Extract the [X, Y] coordinate from the center of the cell holding the provided text.  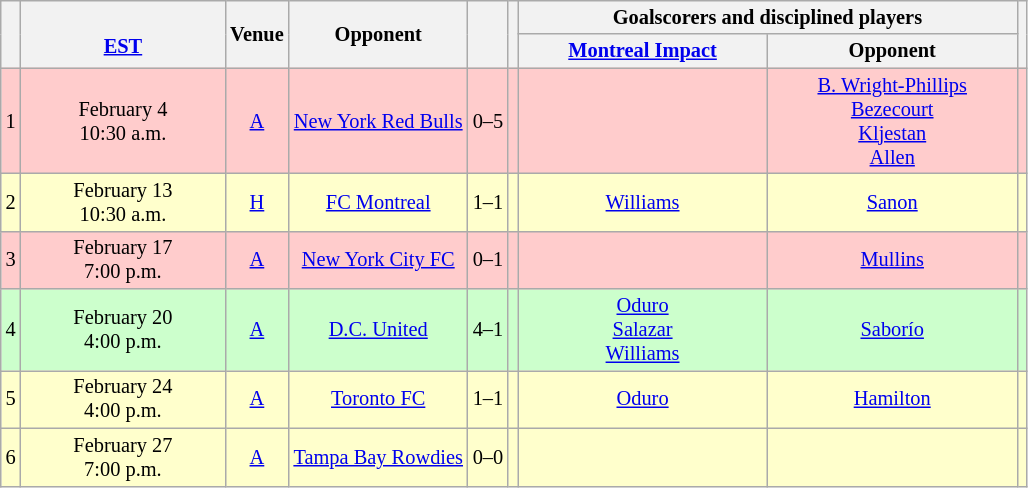
Oduro Salazar Williams [643, 330]
February 1310:30 a.m. [124, 202]
0–1 [488, 260]
February 244:00 p.m. [124, 399]
February 410:30 a.m. [124, 121]
Toronto FC [378, 399]
Oduro [643, 399]
D.C. United [378, 330]
February 177:00 p.m. [124, 260]
0–5 [488, 121]
Mullins [892, 260]
Saborío [892, 330]
Goalscorers and disciplined players [768, 17]
Williams [643, 202]
New York City FC [378, 260]
2 [11, 202]
Venue [256, 34]
FC Montreal [378, 202]
New York Red Bulls [378, 121]
February 277:00 p.m. [124, 457]
0–0 [488, 457]
EST [124, 34]
4 [11, 330]
6 [11, 457]
Hamilton [892, 399]
3 [11, 260]
Sanon [892, 202]
5 [11, 399]
4–1 [488, 330]
B. Wright-Phillips Bezecourt Kljestan Allen [892, 121]
H [256, 202]
1 [11, 121]
Montreal Impact [643, 51]
Tampa Bay Rowdies [378, 457]
February 204:00 p.m. [124, 330]
